Scan for the cell matching the given text and deliver its (X, Y) coordinate at center. 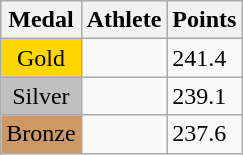
Gold (41, 58)
Points (204, 20)
Medal (41, 20)
239.1 (204, 96)
Athlete (124, 20)
241.4 (204, 58)
Bronze (41, 134)
Silver (41, 96)
237.6 (204, 134)
